Return the [X, Y] coordinate for the center point of the cell that contains the specified text.  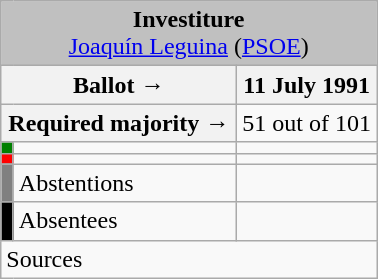
Ballot → [119, 85]
Required majority → [119, 123]
51 out of 101 [307, 123]
Absentees [125, 221]
Sources [189, 259]
Abstentions [125, 183]
InvestitureJoaquín Leguina (PSOE) [189, 34]
11 July 1991 [307, 85]
